Search for the cell housing the specified text and yield its [X, Y] center coordinate. 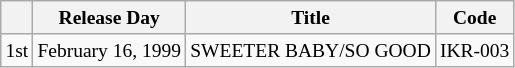
Title [311, 18]
1st [17, 50]
IKR-003 [474, 50]
February 16, 1999 [110, 50]
SWEETER BABY/SO GOOD [311, 50]
Code [474, 18]
Release Day [110, 18]
